Determine the (X, Y) coordinate at the center of the cell enclosing the given text.  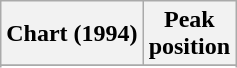
Peakposition (189, 34)
Chart (1994) (72, 34)
